Locate the cell with the specified text and output its [x, y] center coordinate. 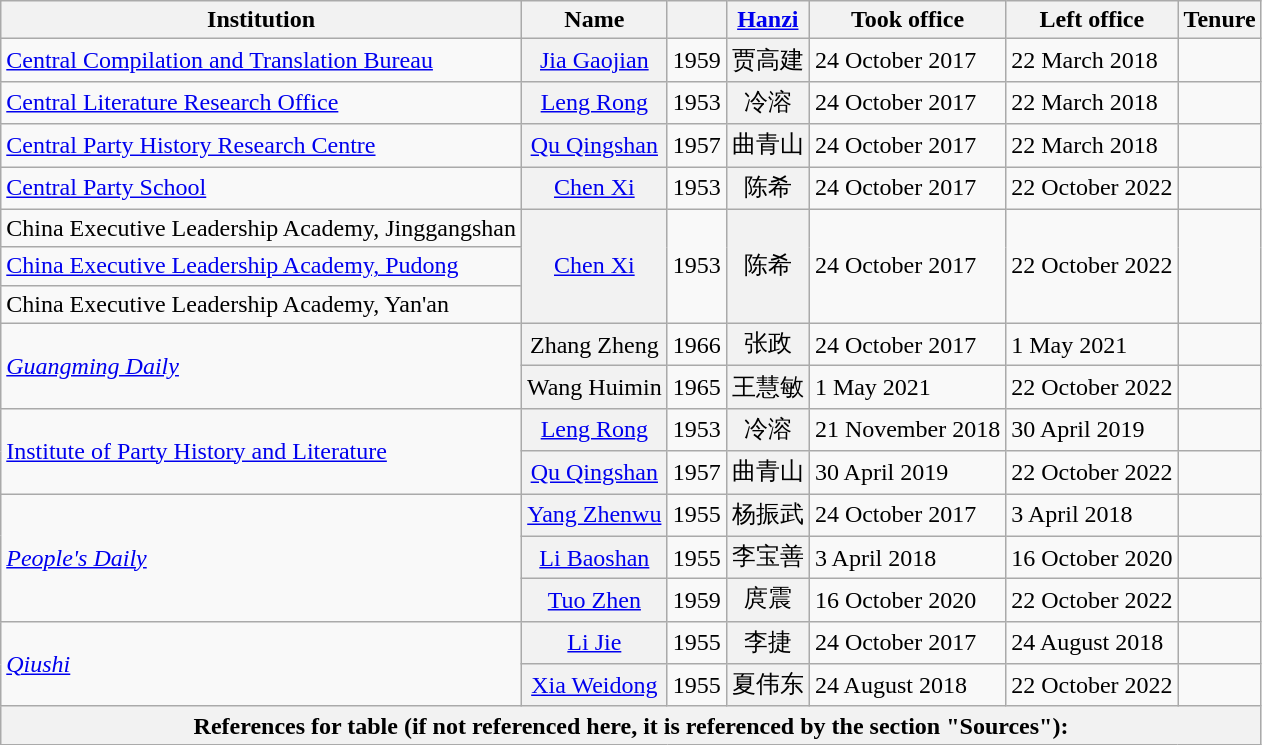
Yang Zhenwu [594, 516]
Li Jie [594, 642]
张政 [768, 344]
杨振武 [768, 516]
References for table (if not referenced here, it is referenced by the section "Sources"): [631, 725]
贾高建 [768, 60]
Name [594, 20]
Jia Gaojian [594, 60]
Central Compilation and Translation Bureau [262, 60]
Left office [1092, 20]
Institute of Party History and Literature [262, 450]
Xia Weidong [594, 686]
Institution [262, 20]
Took office [907, 20]
Zhang Zheng [594, 344]
Li Baoshan [594, 558]
Tuo Zhen [594, 600]
夏伟东 [768, 686]
China Executive Leadership Academy, Yan'an [262, 304]
Central Literature Research Office [262, 102]
庹震 [768, 600]
Wang Huimin [594, 388]
China Executive Leadership Academy, Pudong [262, 266]
Central Party History Research Centre [262, 146]
李宝善 [768, 558]
Tenure [1220, 20]
王慧敏 [768, 388]
Guangming Daily [262, 366]
Central Party School [262, 188]
1965 [696, 388]
李捷 [768, 642]
China Executive Leadership Academy, Jinggangshan [262, 228]
21 November 2018 [907, 430]
Qiushi [262, 664]
Hanzi [768, 20]
People's Daily [262, 558]
1966 [696, 344]
